Extract the [x, y] coordinate from the center of the cell holding the provided text.  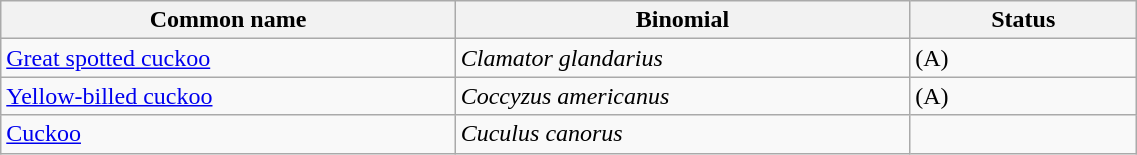
Great spotted cuckoo [228, 58]
Cuckoo [228, 134]
Binomial [682, 20]
Common name [228, 20]
Coccyzus americanus [682, 96]
Clamator glandarius [682, 58]
Status [1024, 20]
Cuculus canorus [682, 134]
Yellow-billed cuckoo [228, 96]
